Search for the cell housing the specified text and yield its (x, y) center coordinate. 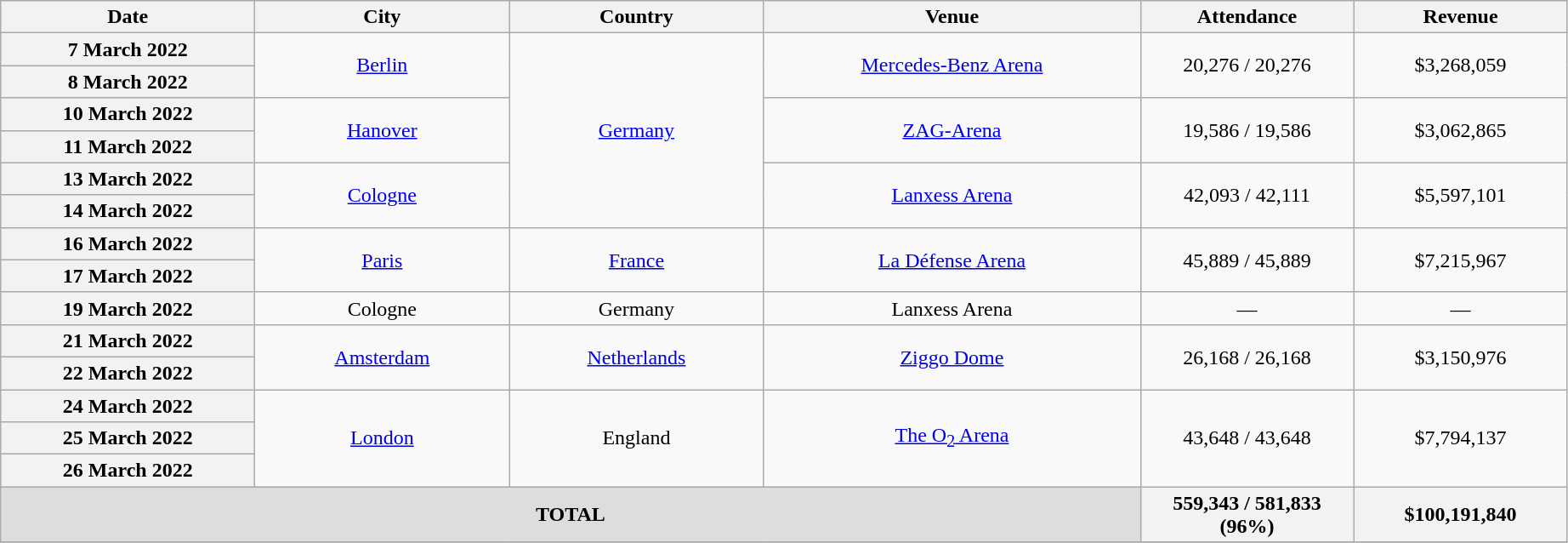
13 March 2022 (128, 179)
11 March 2022 (128, 146)
42,093 / 42,111 (1247, 195)
La Défense Arena (952, 260)
21 March 2022 (128, 340)
France (636, 260)
14 March 2022 (128, 211)
7 March 2022 (128, 49)
559,343 / 581,833 (96%) (1247, 514)
20,276 / 20,276 (1247, 66)
Country (636, 17)
Hanover (383, 130)
Ziggo Dome (952, 357)
England (636, 438)
26 March 2022 (128, 471)
$5,597,101 (1461, 195)
TOTAL (571, 514)
43,648 / 43,648 (1247, 438)
26,168 / 26,168 (1247, 357)
45,889 / 45,889 (1247, 260)
Venue (952, 17)
$7,215,967 (1461, 260)
10 March 2022 (128, 114)
$100,191,840 (1461, 514)
London (383, 438)
17 March 2022 (128, 276)
City (383, 17)
Amsterdam (383, 357)
24 March 2022 (128, 406)
Netherlands (636, 357)
Berlin (383, 66)
19 March 2022 (128, 308)
Paris (383, 260)
$3,268,059 (1461, 66)
The O2 Arena (952, 438)
$3,062,865 (1461, 130)
ZAG-Arena (952, 130)
Attendance (1247, 17)
Mercedes-Benz Arena (952, 66)
Revenue (1461, 17)
16 March 2022 (128, 243)
$7,794,137 (1461, 438)
22 March 2022 (128, 373)
$3,150,976 (1461, 357)
25 March 2022 (128, 438)
19,586 / 19,586 (1247, 130)
8 March 2022 (128, 82)
Date (128, 17)
